Locate the cell with the specified text and output its [x, y] center coordinate. 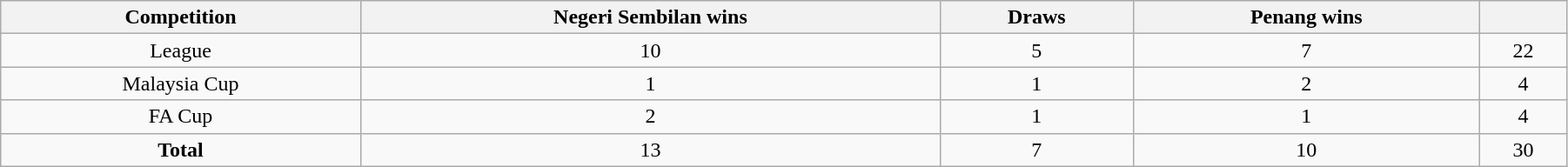
30 [1523, 150]
Malaysia Cup [181, 83]
FA Cup [181, 117]
Draws [1037, 17]
League [181, 50]
Penang wins [1306, 17]
22 [1523, 50]
Negeri Sembilan wins [650, 17]
Total [181, 150]
13 [650, 150]
Competition [181, 17]
5 [1037, 50]
